Return [X, Y] of the center of cell containing provided text 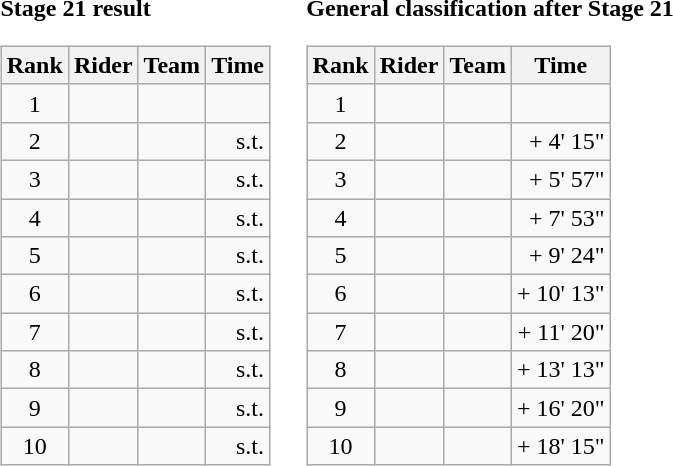
+ 7' 53" [560, 217]
+ 18' 15" [560, 446]
+ 10' 13" [560, 294]
+ 4' 15" [560, 141]
+ 13' 13" [560, 370]
+ 16' 20" [560, 408]
+ 11' 20" [560, 332]
+ 5' 57" [560, 179]
+ 9' 24" [560, 256]
